For the text-containing cell, return its midpoint in (X, Y) coordinate format. 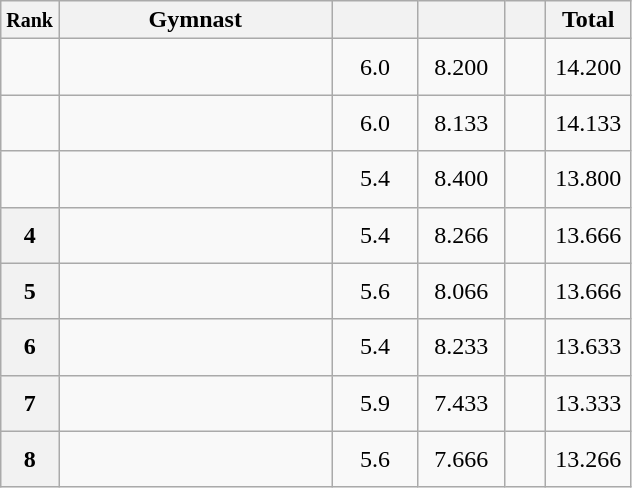
Total (588, 20)
5 (30, 291)
8.266 (461, 235)
13.266 (588, 459)
8.233 (461, 347)
8.066 (461, 291)
14.200 (588, 67)
6 (30, 347)
13.333 (588, 403)
8 (30, 459)
5.9 (375, 403)
8.200 (461, 67)
7.666 (461, 459)
8.400 (461, 179)
13.800 (588, 179)
7.433 (461, 403)
13.633 (588, 347)
Rank (30, 20)
14.133 (588, 123)
7 (30, 403)
Gymnast (195, 20)
8.133 (461, 123)
4 (30, 235)
